Capture the cell that displays the provided text and extract its [x, y] central coordinate. 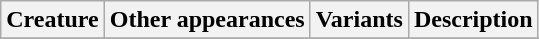
Creature [52, 20]
Description [473, 20]
Other appearances [207, 20]
Variants [359, 20]
